Extract the [x, y] coordinate from the center of the cell holding the provided text.  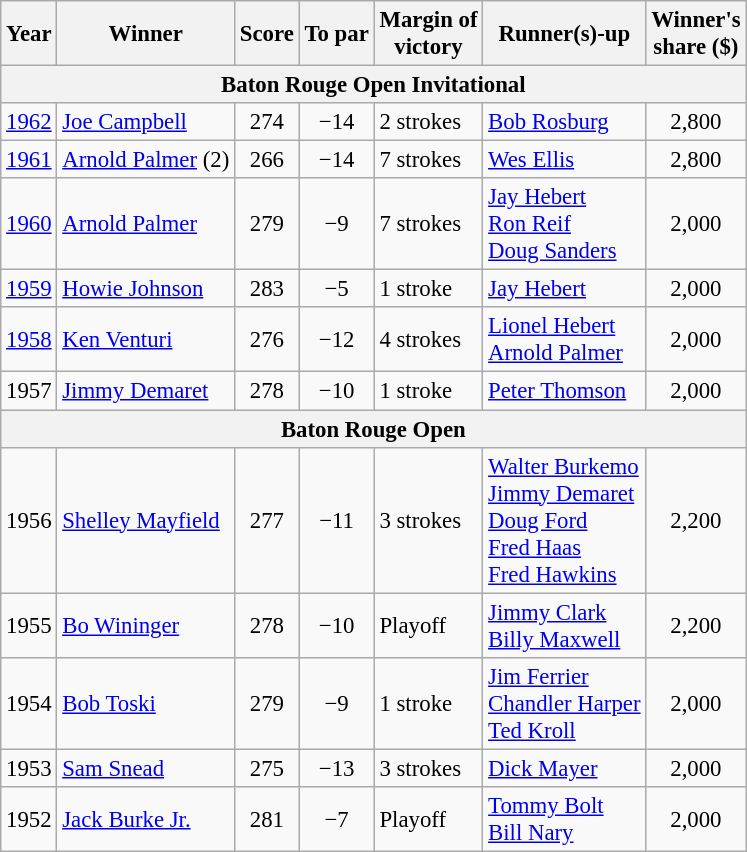
Arnold Palmer [146, 224]
Jay Hebert Ron Reif Doug Sanders [564, 224]
Baton Rouge Open [374, 429]
274 [268, 122]
Jimmy Clark Billy Maxwell [564, 626]
Score [268, 34]
Margin ofvictory [428, 34]
Jack Burke Jr. [146, 820]
2 strokes [428, 122]
1961 [29, 160]
−11 [336, 520]
277 [268, 520]
1962 [29, 122]
Tommy Bolt Bill Nary [564, 820]
−5 [336, 289]
Baton Rouge Open Invitational [374, 85]
−7 [336, 820]
266 [268, 160]
Jim Ferrier Chandler Harper Ted Kroll [564, 703]
Jimmy Demaret [146, 391]
1953 [29, 768]
Arnold Palmer (2) [146, 160]
1952 [29, 820]
1959 [29, 289]
4 strokes [428, 340]
Year [29, 34]
Joe Campbell [146, 122]
Walter Burkemo Jimmy Demaret Doug Ford Fred Haas Fred Hawkins [564, 520]
Winner [146, 34]
Winner'sshare ($) [696, 34]
1958 [29, 340]
Runner(s)-up [564, 34]
Dick Mayer [564, 768]
283 [268, 289]
Bo Wininger [146, 626]
Peter Thomson [564, 391]
281 [268, 820]
1955 [29, 626]
Bob Toski [146, 703]
Shelley Mayfield [146, 520]
Wes Ellis [564, 160]
To par [336, 34]
1956 [29, 520]
−12 [336, 340]
275 [268, 768]
Howie Johnson [146, 289]
Ken Venturi [146, 340]
276 [268, 340]
1960 [29, 224]
Sam Snead [146, 768]
Jay Hebert [564, 289]
1957 [29, 391]
−13 [336, 768]
1954 [29, 703]
Lionel Hebert Arnold Palmer [564, 340]
Bob Rosburg [564, 122]
